Find where the given text appears and provide that cell's center as [X, Y] coordinate. 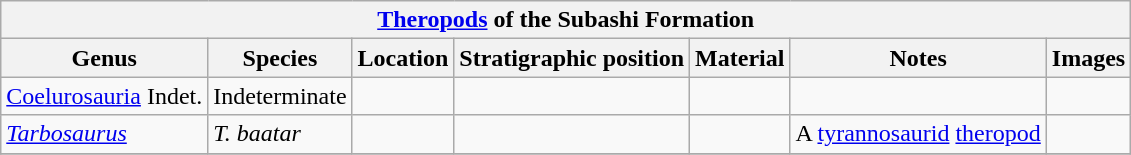
Material [740, 58]
Location [403, 58]
T. baatar [280, 134]
Indeterminate [280, 96]
Coelurosauria Indet. [104, 96]
Tarbosaurus [104, 134]
A tyrannosaurid theropod [918, 134]
Theropods of the Subashi Formation [566, 20]
Images [1088, 58]
Stratigraphic position [572, 58]
Genus [104, 58]
Notes [918, 58]
Species [280, 58]
